Output the (X, Y) coordinate of the center of the cell containing the given text.  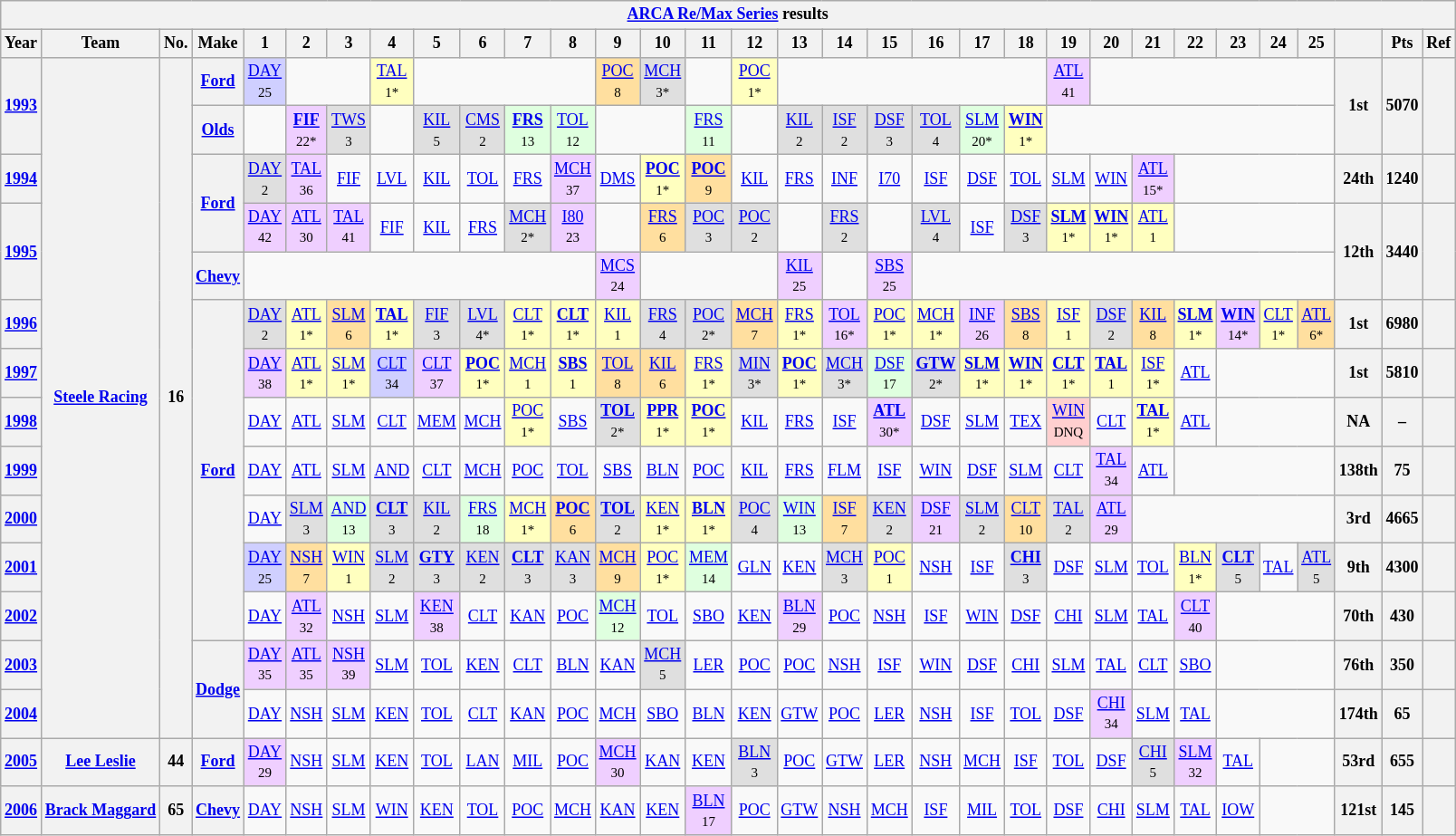
9 (618, 43)
MCH1 (528, 373)
KIL25 (800, 276)
POC1 (889, 568)
– (1402, 422)
1 (264, 43)
CHI5 (1153, 762)
2000 (22, 519)
BLN29 (800, 616)
2004 (22, 714)
15 (889, 43)
POC2 (754, 227)
12 (754, 43)
2001 (22, 568)
FRS4 (663, 324)
FIF22* (306, 130)
DAY42 (264, 227)
44 (176, 762)
POC9 (709, 178)
Olds (218, 130)
19 (1068, 43)
ATL30* (889, 422)
ATL30 (306, 227)
INF (845, 178)
KIL1 (618, 324)
LVL4* (483, 324)
POC3 (709, 227)
SLM6 (349, 324)
POC6 (573, 519)
GTY3 (437, 568)
ATL32 (306, 616)
20 (1112, 43)
13 (800, 43)
CLT5 (1239, 568)
MCH7 (754, 324)
Dodge (218, 688)
53rd (1358, 762)
DSF21 (936, 519)
KEN38 (437, 616)
ATL15* (1153, 178)
KAN3 (573, 568)
INF26 (982, 324)
MCH37 (573, 178)
FRS18 (483, 519)
POC8 (618, 82)
430 (1402, 616)
12th (1358, 252)
DMS (618, 178)
CLT34 (392, 373)
TAL1 (1112, 373)
LVL4 (936, 227)
I70 (889, 178)
WIN14* (1239, 324)
Year (22, 43)
ATL35 (306, 665)
TEX (1025, 422)
Ref (1439, 43)
TOL12 (573, 130)
7 (528, 43)
ARCA Re/Max Series results (728, 14)
350 (1402, 665)
MEM (437, 422)
ISF7 (845, 519)
174th (1358, 714)
6 (483, 43)
GTW2* (936, 373)
DSF17 (889, 373)
POC4 (754, 519)
DAY38 (264, 373)
MCH5 (663, 665)
FRS2 (845, 227)
ATL41 (1068, 82)
24 (1279, 43)
5070 (1402, 105)
10 (663, 43)
1995 (22, 252)
SBS1 (573, 373)
11 (709, 43)
NSH7 (306, 568)
CLT37 (437, 373)
KIL6 (663, 373)
2002 (22, 616)
1994 (22, 178)
145 (1402, 811)
GLN (754, 568)
FLM (845, 470)
Brack Maggard (100, 811)
CHI3 (1025, 568)
4665 (1402, 519)
FRS11 (709, 130)
FRS6 (663, 227)
MCH2* (528, 227)
21 (1153, 43)
AND (392, 470)
76th (1358, 665)
5 (437, 43)
ATL1 (1153, 227)
17 (982, 43)
Steele Racing (100, 397)
I8023 (573, 227)
TAL41 (349, 227)
2 (306, 43)
WINDNQ (1068, 422)
ATL6* (1317, 324)
TWS3 (349, 130)
LVL (392, 178)
ISF1 (1068, 324)
70th (1358, 616)
5810 (1402, 373)
TAL36 (306, 178)
WIN13 (800, 519)
1240 (1402, 178)
23 (1239, 43)
LAN (483, 762)
DAY29 (264, 762)
18 (1025, 43)
CMS2 (483, 130)
NA (1358, 422)
Pts (1402, 43)
25 (1317, 43)
Make (218, 43)
KIL5 (437, 130)
CHI34 (1112, 714)
Lee Leslie (100, 762)
SLM3 (306, 519)
SLM20* (982, 130)
1998 (22, 422)
MCH12 (618, 616)
3440 (1402, 252)
2005 (22, 762)
24th (1358, 178)
TOL8 (618, 373)
121st (1358, 811)
3rd (1358, 519)
ISF2 (845, 130)
2006 (22, 811)
KEN1* (663, 519)
TOL2* (618, 422)
Team (100, 43)
4 (392, 43)
CLT40 (1195, 616)
TOL4 (936, 130)
WIN1 (349, 568)
TOL2 (618, 519)
75 (1402, 470)
POC2* (709, 324)
NSH39 (349, 665)
22 (1195, 43)
138th (1358, 470)
MCH30 (618, 762)
TAL2 (1068, 519)
SLM32 (1195, 762)
8 (573, 43)
MIN3* (754, 373)
1999 (22, 470)
MCH3 (845, 568)
1997 (22, 373)
MCS24 (618, 276)
FRS13 (528, 130)
MEM14 (709, 568)
DAY35 (264, 665)
655 (1402, 762)
ATL29 (1112, 519)
3 (349, 43)
CLT10 (1025, 519)
6980 (1402, 324)
BLN17 (709, 811)
TAL34 (1112, 470)
4300 (1402, 568)
ATL5 (1317, 568)
FIF3 (437, 324)
PPR1* (663, 422)
AND13 (349, 519)
2003 (22, 665)
ISF1* (1153, 373)
SBS8 (1025, 324)
IOW (1239, 811)
9th (1358, 568)
BLN3 (754, 762)
1993 (22, 105)
1996 (22, 324)
MCH9 (618, 568)
TOL16* (845, 324)
14 (845, 43)
No. (176, 43)
KIL8 (1153, 324)
SBS25 (889, 276)
DSF2 (1112, 324)
